For the text-containing cell, return its midpoint in (X, Y) coordinate format. 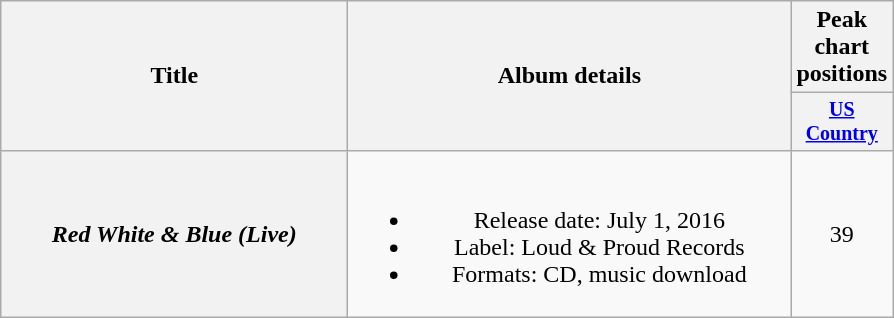
Release date: July 1, 2016Label: Loud & Proud RecordsFormats: CD, music download (570, 234)
Title (174, 76)
Red White & Blue (Live) (174, 234)
Peak chartpositions (842, 47)
39 (842, 234)
US Country (842, 122)
Album details (570, 76)
